Provide the (X, Y) coordinate of the cell's center where the given text is located.  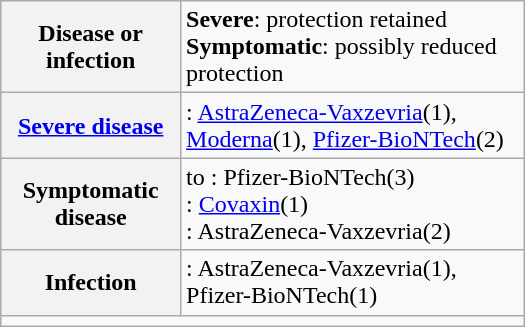
Disease or infection (91, 47)
Severe: protection retainedSymptomatic: possibly reduced protection (353, 47)
: AstraZeneca-Vaxzevria(1), Pfizer-BioNTech(1) (353, 282)
Symptomatic disease (91, 204)
Infection (91, 282)
to : Pfizer-BioNTech(3) : Covaxin(1) : AstraZeneca-Vaxzevria(2) (353, 204)
Severe disease (91, 126)
: AstraZeneca-Vaxzevria(1), Moderna(1), Pfizer-BioNTech(2) (353, 126)
